Capture the cell that displays the provided text and extract its (x, y) central coordinate. 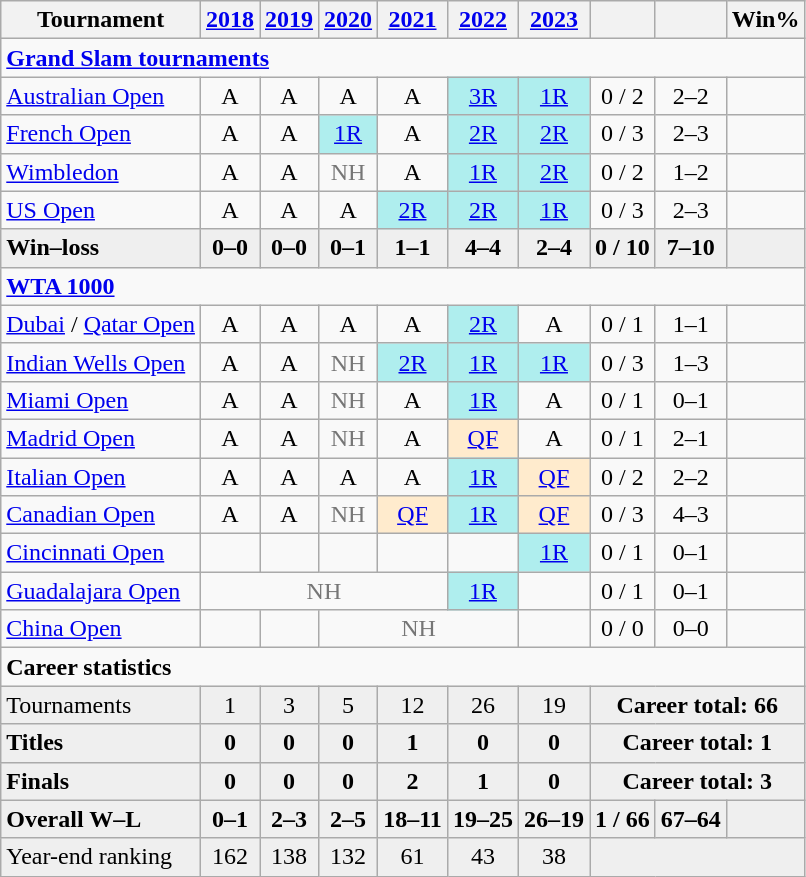
Career total: 1 (698, 743)
19–25 (482, 819)
138 (290, 857)
Win% (766, 20)
12 (413, 705)
38 (554, 857)
Italian Open (101, 477)
2018 (230, 20)
43 (482, 857)
4–3 (690, 515)
19 (554, 705)
132 (348, 857)
China Open (101, 629)
2–1 (690, 438)
2–4 (554, 248)
Career total: 66 (698, 705)
2021 (413, 20)
2–5 (348, 819)
3 (290, 705)
61 (413, 857)
Wimbledon (101, 172)
Career statistics (403, 667)
5 (348, 705)
1–3 (690, 362)
26 (482, 705)
7–10 (690, 248)
3R (482, 96)
Win–loss (101, 248)
Tournament (101, 20)
US Open (101, 210)
4–4 (482, 248)
Finals (101, 781)
26–19 (554, 819)
Dubai / Qatar Open (101, 324)
Year-end ranking (101, 857)
2019 (290, 20)
Cincinnati Open (101, 553)
Grand Slam tournaments (403, 58)
0 / 0 (623, 629)
WTA 1000 (403, 286)
French Open (101, 134)
1–2 (690, 172)
Miami Open (101, 400)
Madrid Open (101, 438)
2023 (554, 20)
2 (413, 781)
Australian Open (101, 96)
1 / 66 (623, 819)
Career total: 3 (698, 781)
Overall W–L (101, 819)
2020 (348, 20)
18–11 (413, 819)
Tournaments (101, 705)
Canadian Open (101, 515)
67–64 (690, 819)
0 / 10 (623, 248)
162 (230, 857)
2022 (482, 20)
Titles (101, 743)
Guadalajara Open (101, 591)
Indian Wells Open (101, 362)
